Capture the cell that displays the provided text and extract its [X, Y] central coordinate. 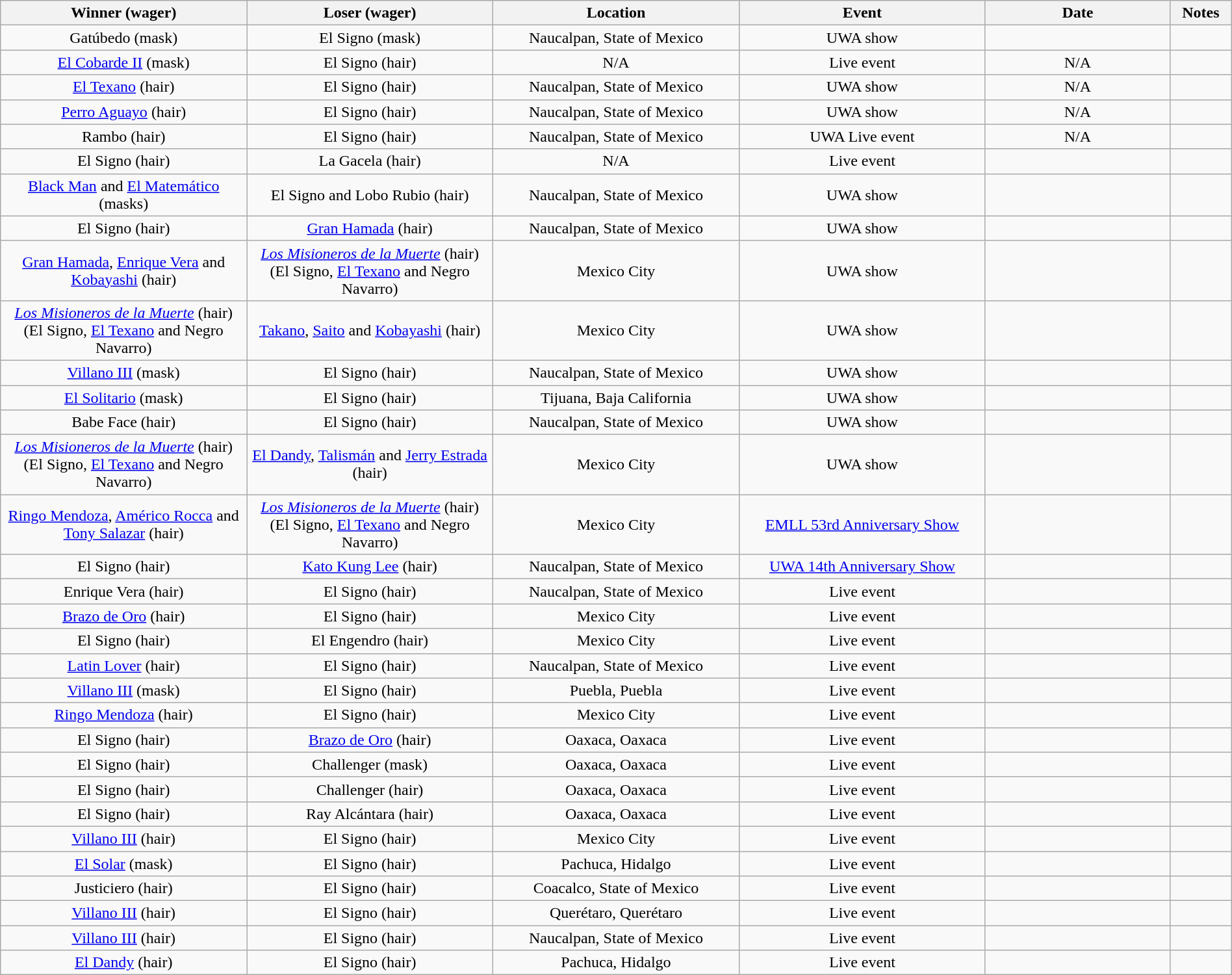
Puebla, Puebla [616, 690]
Location [616, 13]
Coacalco, State of Mexico [616, 889]
Kato Kung Lee (hair) [370, 567]
Gran Hamada (hair) [370, 228]
El Signo (mask) [370, 38]
Ringo Mendoza (hair) [123, 715]
Perro Aguayo (hair) [123, 112]
Latin Lover (hair) [123, 666]
Black Man and El Matemático (masks) [123, 195]
Date [1077, 13]
Winner (wager) [123, 13]
UWA Live event [862, 136]
Challenger (hair) [370, 789]
La Gacela (hair) [370, 161]
Ringo Mendoza, Américo Rocca and Tony Salazar (hair) [123, 525]
El Dandy (hair) [123, 963]
Justiciero (hair) [123, 889]
El Solar (mask) [123, 864]
Querétaro, Querétaro [616, 913]
Ray Alcántara (hair) [370, 814]
El Signo and Lobo Rubio (hair) [370, 195]
UWA 14th Anniversary Show [862, 567]
EMLL 53rd Anniversary Show [862, 525]
Loser (wager) [370, 13]
Takano, Saito and Kobayashi (hair) [370, 330]
El Texano (hair) [123, 87]
Enrique Vera (hair) [123, 591]
El Cobarde II (mask) [123, 62]
El Solitario (mask) [123, 397]
Event [862, 13]
El Dandy, Talismán and Jerry Estrada (hair) [370, 465]
El Engendro (hair) [370, 641]
Babe Face (hair) [123, 422]
Notes [1201, 13]
Gatúbedo (mask) [123, 38]
Tijuana, Baja California [616, 397]
Gran Hamada, Enrique Vera and Kobayashi (hair) [123, 270]
Challenger (mask) [370, 764]
Los Misioneros de la Muerte (hair) (El Signo, El Texano and Negro Navarro) [123, 465]
Rambo (hair) [123, 136]
